Identify which cell holds the provided text, then report its (X, Y) central coordinate. 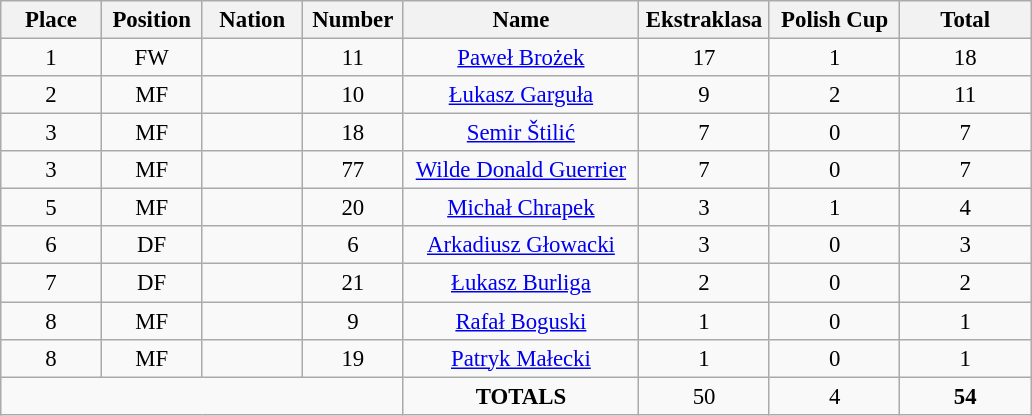
Arkadiusz Głowacki (521, 245)
Łukasz Burliga (521, 283)
Ekstraklasa (704, 20)
17 (704, 58)
FW (152, 58)
54 (966, 396)
20 (354, 208)
Number (354, 20)
Patryk Małecki (521, 358)
Łukasz Garguła (521, 95)
Name (521, 20)
Wilde Donald Guerrier (521, 170)
Michał Chrapek (521, 208)
5 (52, 208)
Rafał Boguski (521, 321)
77 (354, 170)
19 (354, 358)
Semir Štilić (521, 133)
Nation (252, 20)
Total (966, 20)
Polish Cup (834, 20)
TOTALS (521, 396)
50 (704, 396)
Position (152, 20)
21 (354, 283)
10 (354, 95)
Paweł Brożek (521, 58)
Place (52, 20)
